Detect which cell encompasses the target text, then output its [x, y] center coordinate. 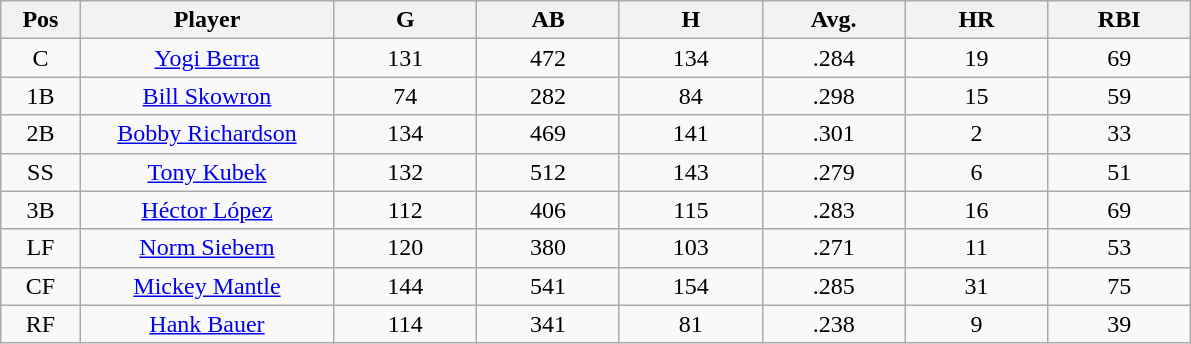
74 [406, 96]
.285 [834, 286]
.238 [834, 324]
.301 [834, 134]
Yogi Berra [207, 58]
59 [1120, 96]
406 [548, 210]
143 [690, 172]
131 [406, 58]
H [690, 20]
.284 [834, 58]
.298 [834, 96]
51 [1120, 172]
Mickey Mantle [207, 286]
512 [548, 172]
RF [40, 324]
154 [690, 286]
115 [690, 210]
15 [976, 96]
.279 [834, 172]
RBI [1120, 20]
75 [1120, 286]
6 [976, 172]
Héctor López [207, 210]
112 [406, 210]
472 [548, 58]
HR [976, 20]
3B [40, 210]
19 [976, 58]
Hank Bauer [207, 324]
LF [40, 248]
Pos [40, 20]
132 [406, 172]
81 [690, 324]
2B [40, 134]
CF [40, 286]
AB [548, 20]
16 [976, 210]
Player [207, 20]
2 [976, 134]
469 [548, 134]
Norm Siebern [207, 248]
Avg. [834, 20]
114 [406, 324]
39 [1120, 324]
11 [976, 248]
144 [406, 286]
31 [976, 286]
.283 [834, 210]
1B [40, 96]
Bill Skowron [207, 96]
G [406, 20]
.271 [834, 248]
341 [548, 324]
33 [1120, 134]
Tony Kubek [207, 172]
380 [548, 248]
103 [690, 248]
53 [1120, 248]
541 [548, 286]
Bobby Richardson [207, 134]
C [40, 58]
84 [690, 96]
120 [406, 248]
SS [40, 172]
282 [548, 96]
141 [690, 134]
9 [976, 324]
